Capture the cell that displays the provided text and extract its (x, y) central coordinate. 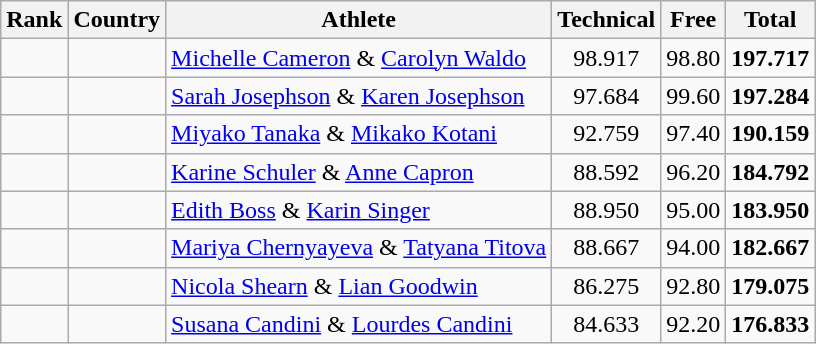
Technical (606, 20)
Miyako Tanaka & Mikako Kotani (359, 134)
Country (117, 20)
99.60 (694, 96)
94.00 (694, 248)
88.667 (606, 248)
197.717 (770, 58)
Mariya Chernyayeva & Tatyana Titova (359, 248)
98.80 (694, 58)
96.20 (694, 172)
86.275 (606, 286)
197.284 (770, 96)
92.759 (606, 134)
Karine Schuler & Anne Capron (359, 172)
97.684 (606, 96)
Athlete (359, 20)
92.80 (694, 286)
Edith Boss & Karin Singer (359, 210)
Total (770, 20)
182.667 (770, 248)
88.950 (606, 210)
183.950 (770, 210)
92.20 (694, 324)
97.40 (694, 134)
84.633 (606, 324)
95.00 (694, 210)
190.159 (770, 134)
Free (694, 20)
176.833 (770, 324)
88.592 (606, 172)
Susana Candini & Lourdes Candini (359, 324)
184.792 (770, 172)
Michelle Cameron & Carolyn Waldo (359, 58)
Rank (34, 20)
179.075 (770, 286)
Sarah Josephson & Karen Josephson (359, 96)
Nicola Shearn & Lian Goodwin (359, 286)
98.917 (606, 58)
